For the text-containing cell, return its midpoint in [X, Y] coordinate format. 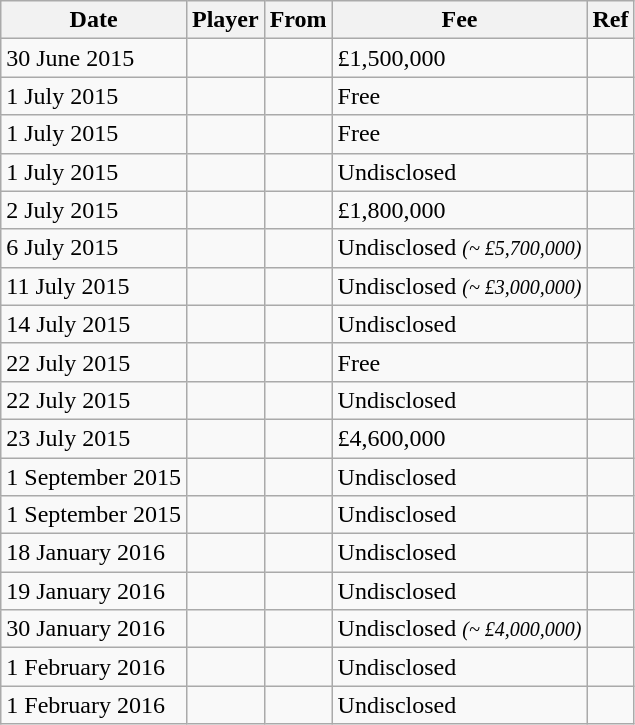
19 January 2016 [94, 591]
30 January 2016 [94, 629]
£1,800,000 [460, 210]
Player [225, 20]
30 June 2015 [94, 58]
18 January 2016 [94, 553]
Undisclosed (~ £3,000,000) [460, 286]
Date [94, 20]
£1,500,000 [460, 58]
2 July 2015 [94, 210]
23 July 2015 [94, 438]
£4,600,000 [460, 438]
Ref [610, 20]
6 July 2015 [94, 248]
Undisclosed (~ £5,700,000) [460, 248]
11 July 2015 [94, 286]
14 July 2015 [94, 324]
Fee [460, 20]
Undisclosed (~ £4,000,000) [460, 629]
From [298, 20]
